Locate the cell with the specified text and output its (X, Y) center coordinate. 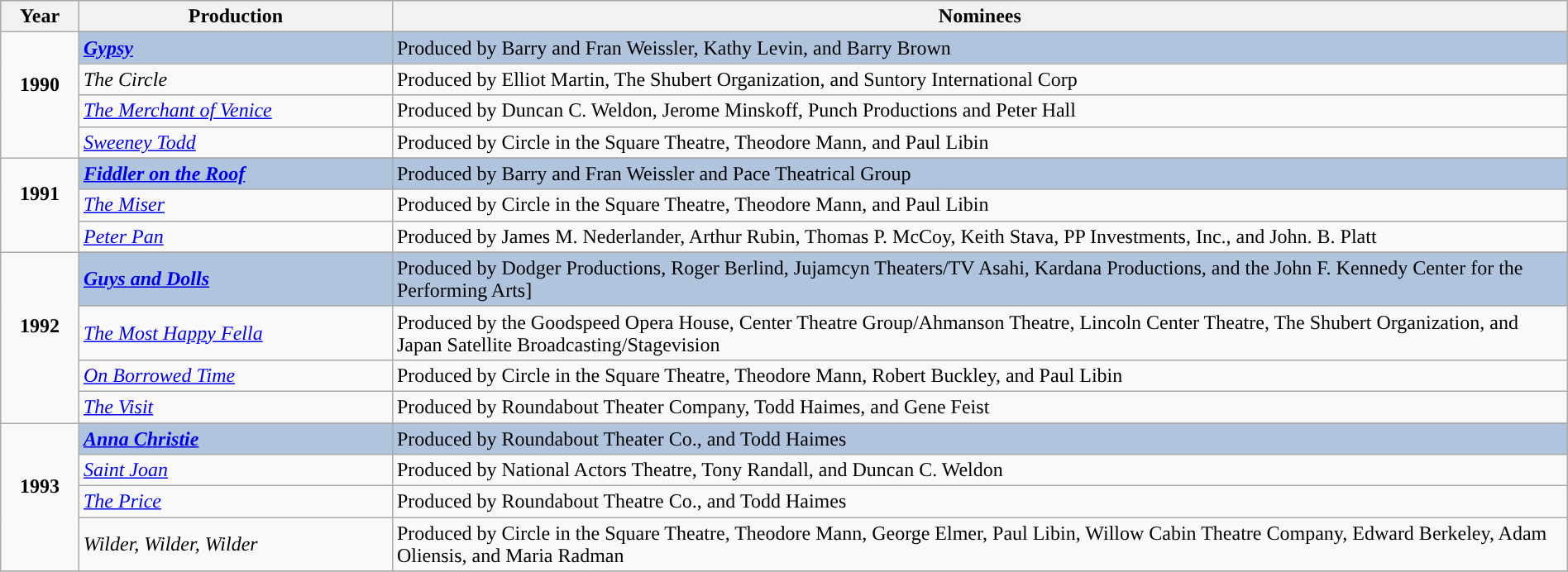
Guys and Dolls (235, 279)
Year (40, 17)
Produced by Barry and Fran Weissler and Pace Theatrical Group (979, 174)
The Miser (235, 205)
Produced by Circle in the Square Theatre, Theodore Mann, Robert Buckley, and Paul Libin (979, 375)
Wilder, Wilder, Wilder (235, 544)
Nominees (979, 17)
Saint Joan (235, 470)
Produced by Roundabout Theater Co., and Todd Haimes (979, 439)
The Price (235, 502)
The Merchant of Venice (235, 111)
1992 (40, 337)
The Visit (235, 407)
Produced by Roundabout Theatre Co., and Todd Haimes (979, 502)
Gypsy (235, 48)
Produced by James M. Nederlander, Arthur Rubin, Thomas P. McCoy, Keith Stava, PP Investments, Inc., and John. B. Platt (979, 236)
1993 (40, 498)
The Circle (235, 79)
Peter Pan (235, 236)
Produced by Duncan C. Weldon, Jerome Minskoff, Punch Productions and Peter Hall (979, 111)
Produced by Barry and Fran Weissler, Kathy Levin, and Barry Brown (979, 48)
On Borrowed Time (235, 375)
1991 (40, 205)
Sweeney Todd (235, 142)
Anna Christie (235, 439)
Production (235, 17)
Produced by National Actors Theatre, Tony Randall, and Duncan C. Weldon (979, 470)
1990 (40, 95)
Produced by Roundabout Theater Company, Todd Haimes, and Gene Feist (979, 407)
Fiddler on the Roof (235, 174)
Produced by Elliot Martin, The Shubert Organization, and Suntory International Corp (979, 79)
The Most Happy Fella (235, 332)
